From the cell containing the given text, extract its center point as [x, y] coordinate. 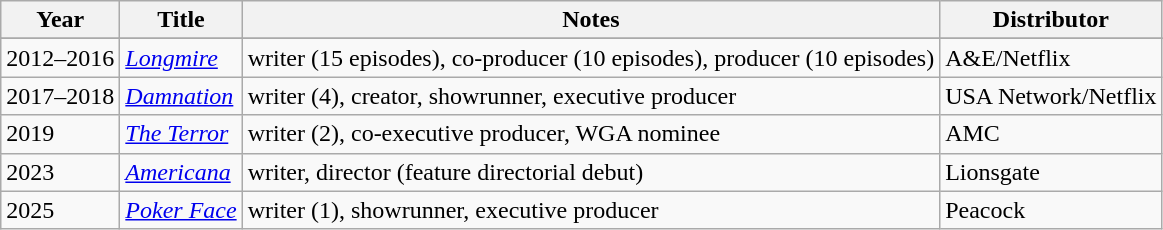
2012–2016 [60, 58]
writer (2), co-executive producer, WGA nominee [591, 134]
AMC [1051, 134]
Distributor [1051, 20]
Poker Face [181, 210]
Lionsgate [1051, 172]
writer (15 episodes), co-producer (10 episodes), producer (10 episodes) [591, 58]
writer, director (feature directorial debut) [591, 172]
Damnation [181, 96]
2019 [60, 134]
2025 [60, 210]
2017–2018 [60, 96]
The Terror [181, 134]
Year [60, 20]
USA Network/Netflix [1051, 96]
Peacock [1051, 210]
Title [181, 20]
writer (4), creator, showrunner, executive producer [591, 96]
Americana [181, 172]
2023 [60, 172]
Longmire [181, 58]
A&E/Netflix [1051, 58]
Notes [591, 20]
writer (1), showrunner, executive producer [591, 210]
